Capture the cell that displays the provided text and extract its (x, y) central coordinate. 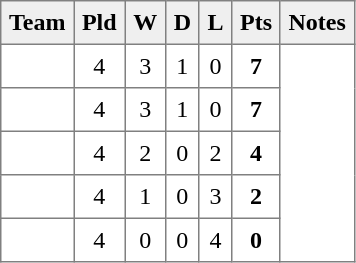
Team (38, 23)
Pld (100, 23)
Notes (317, 23)
Pts (256, 23)
L (216, 23)
D (182, 23)
W (145, 23)
